Locate the cell with the specified text and output its [X, Y] center coordinate. 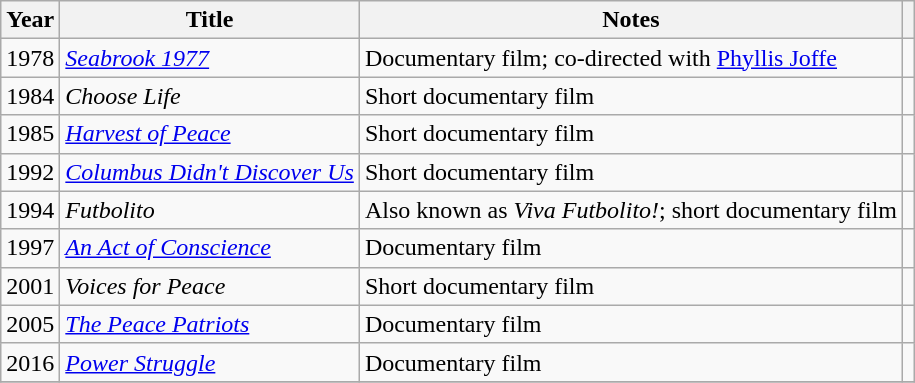
Harvest of Peace [210, 134]
Futbolito [210, 210]
Year [30, 20]
1978 [30, 58]
2016 [30, 362]
Title [210, 20]
1997 [30, 248]
2005 [30, 324]
1985 [30, 134]
Power Struggle [210, 362]
2001 [30, 286]
The Peace Patriots [210, 324]
Documentary film; co-directed with Phyllis Joffe [630, 58]
1984 [30, 96]
Columbus Didn't Discover Us [210, 172]
1992 [30, 172]
Voices for Peace [210, 286]
1994 [30, 210]
Notes [630, 20]
Choose Life [210, 96]
Also known as Viva Futbolito!; short documentary film [630, 210]
An Act of Conscience [210, 248]
Seabrook 1977 [210, 58]
